Detect which cell encompasses the target text, then output its [x, y] center coordinate. 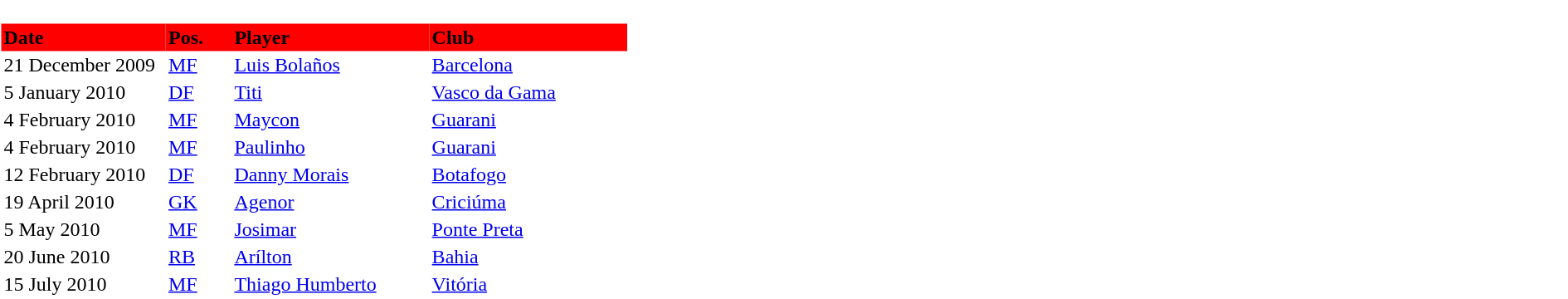
Arílton [330, 256]
Bahia [528, 256]
15 July 2010 [85, 284]
Titi [330, 91]
Vitória [528, 284]
5 May 2010 [85, 229]
Danny Morais [330, 174]
Maycon [330, 120]
Josimar [330, 229]
12 February 2010 [85, 174]
Club [528, 37]
GK [199, 201]
Luis Bolaños [330, 65]
19 April 2010 [85, 201]
Pos. [199, 37]
21 December 2009 [85, 65]
Barcelona [528, 65]
Player [330, 37]
20 June 2010 [85, 256]
Thiago Humberto [330, 284]
RB [199, 256]
Criciúma [528, 201]
Vasco da Gama [528, 91]
Date [85, 37]
Paulinho [330, 146]
Ponte Preta [528, 229]
5 January 2010 [85, 91]
Agenor [330, 201]
Botafogo [528, 174]
